Find where the given text appears and provide that cell's center as [x, y] coordinate. 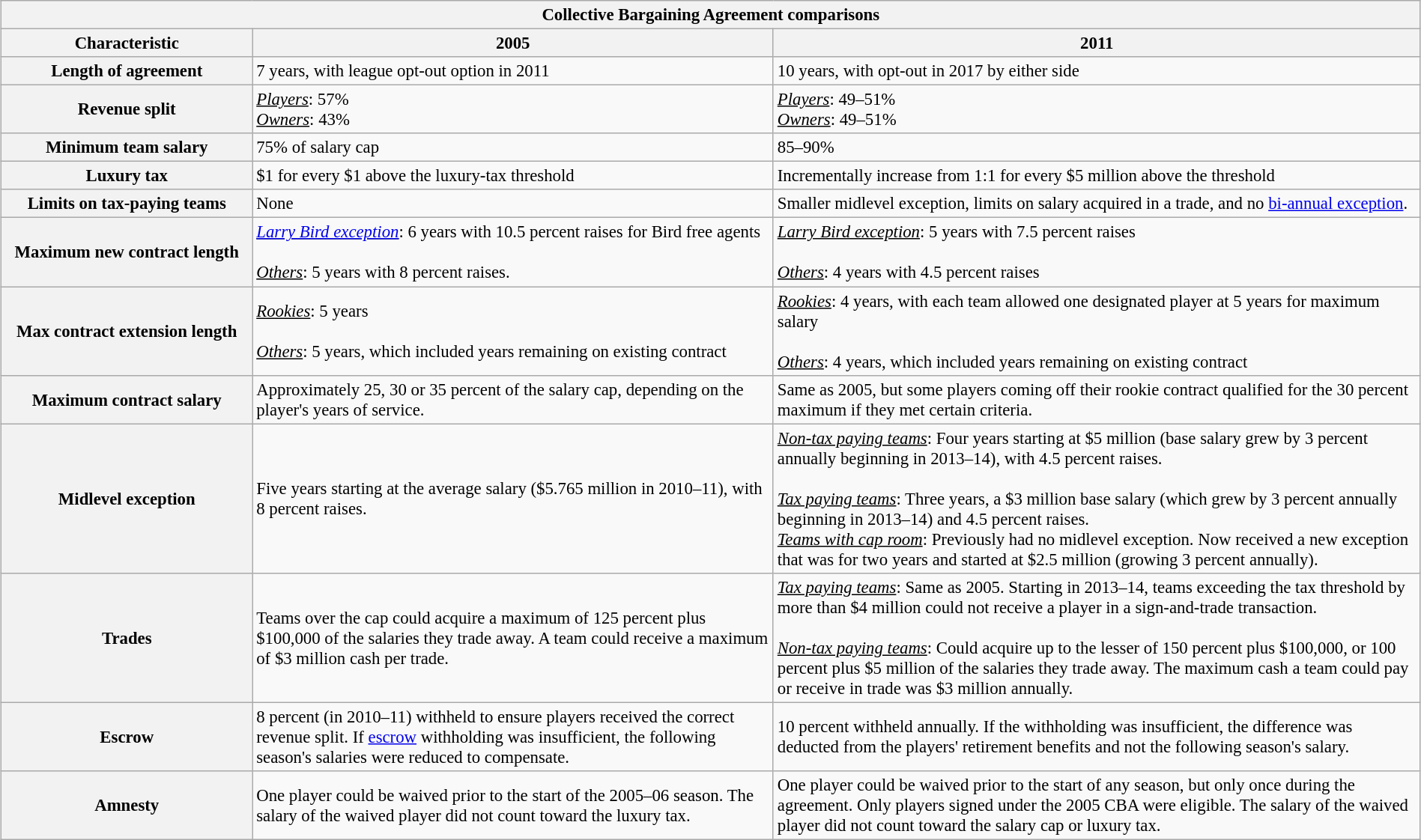
Players: 57%Owners: 43% [513, 109]
Length of agreement [127, 71]
75% of salary cap [513, 147]
85–90% [1097, 147]
Larry Bird exception: 6 years with 10.5 percent raises for Bird free agentsOthers: 5 years with 8 percent raises. [513, 252]
Limits on tax-paying teams [127, 204]
Same as 2005, but some players coming off their rookie contract qualified for the 30 percent maximum if they met certain criteria. [1097, 400]
Approximately 25, 30 or 35 percent of the salary cap, depending on the player's years of service. [513, 400]
Escrow [127, 737]
Collective Bargaining Agreement comparisons [711, 15]
Amnesty [127, 805]
Maximum new contract length [127, 252]
Incrementally increase from 1:1 for every $5 million above the threshold [1097, 176]
10 years, with opt-out in 2017 by either side [1097, 71]
Maximum contract salary [127, 400]
Characteristic [127, 43]
Larry Bird exception: 5 years with 7.5 percent raisesOthers: 4 years with 4.5 percent raises [1097, 252]
2011 [1097, 43]
Max contract extension length [127, 331]
Minimum team salary [127, 147]
Smaller midlevel exception, limits on salary acquired in a trade, and no bi-annual exception. [1097, 204]
One player could be waived prior to the start of the 2005–06 season. The salary of the waived player did not count toward the luxury tax. [513, 805]
Midlevel exception [127, 499]
Five years starting at the average salary ($5.765 million in 2010–11), with 8 percent raises. [513, 499]
Rookies: 5 yearsOthers: 5 years, which included years remaining on existing contract [513, 331]
Players: 49–51%Owners: 49–51% [1097, 109]
None [513, 204]
Revenue split [127, 109]
$1 for every $1 above the luxury-tax threshold [513, 176]
Trades [127, 638]
7 years, with league opt-out option in 2011 [513, 71]
2005 [513, 43]
Luxury tax [127, 176]
